Find where the given text appears and provide that cell's center as (X, Y) coordinate. 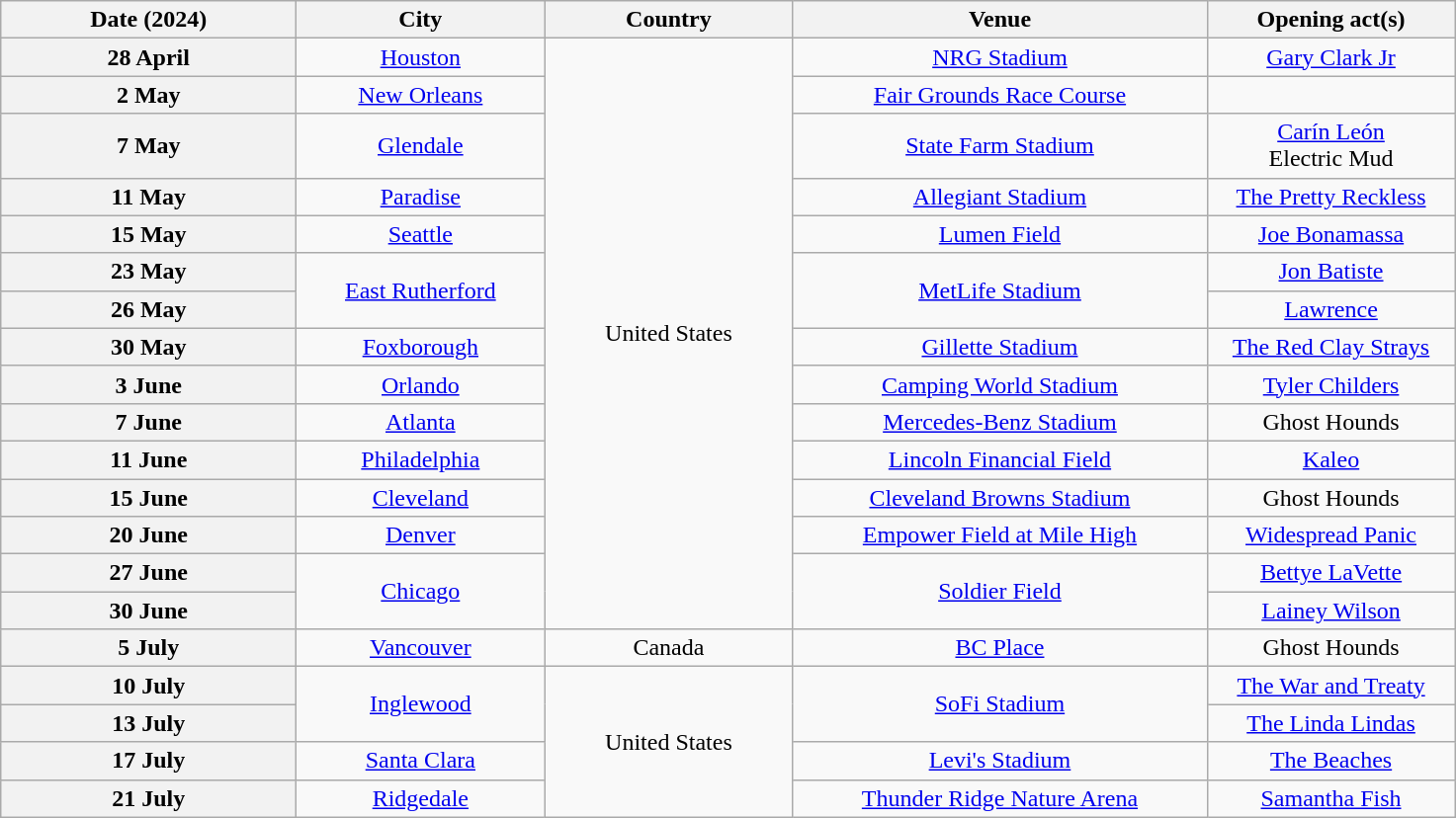
Empower Field at Mile High (1000, 535)
The Beaches (1330, 761)
Soldier Field (1000, 592)
Lainey Wilson (1330, 611)
Glendale (421, 146)
Houston (421, 57)
10 July (148, 686)
Lawrence (1330, 309)
State Farm Stadium (1000, 146)
Bettye LaVette (1330, 573)
20 June (148, 535)
Inglewood (421, 704)
11 June (148, 459)
Santa Clara (421, 761)
MetLife Stadium (1000, 290)
Widespread Panic (1330, 535)
New Orleans (421, 95)
Cleveland Browns Stadium (1000, 497)
17 July (148, 761)
BC Place (1000, 648)
Thunder Ridge Nature Arena (1000, 798)
Kaleo (1330, 459)
Tyler Childers (1330, 384)
2 May (148, 95)
East Rutherford (421, 290)
Seattle (421, 234)
Chicago (421, 592)
3 June (148, 384)
Orlando (421, 384)
30 June (148, 611)
30 May (148, 347)
Atlanta (421, 422)
7 May (148, 146)
Canada (668, 648)
SoFi Stadium (1000, 704)
The Red Clay Strays (1330, 347)
City (421, 20)
NRG Stadium (1000, 57)
Samantha Fish (1330, 798)
Paradise (421, 197)
The War and Treaty (1330, 686)
Allegiant Stadium (1000, 197)
Date (2024) (148, 20)
Foxborough (421, 347)
15 June (148, 497)
7 June (148, 422)
Carín LeónElectric Mud (1330, 146)
23 May (148, 272)
21 July (148, 798)
28 April (148, 57)
Camping World Stadium (1000, 384)
Lumen Field (1000, 234)
26 May (148, 309)
27 June (148, 573)
13 July (148, 723)
Mercedes-Benz Stadium (1000, 422)
Fair Grounds Race Course (1000, 95)
Cleveland (421, 497)
11 May (148, 197)
Philadelphia (421, 459)
Country (668, 20)
15 May (148, 234)
Opening act(s) (1330, 20)
Vancouver (421, 648)
Joe Bonamassa (1330, 234)
Jon Batiste (1330, 272)
Denver (421, 535)
Gary Clark Jr (1330, 57)
Lincoln Financial Field (1000, 459)
The Linda Lindas (1330, 723)
Venue (1000, 20)
Levi's Stadium (1000, 761)
The Pretty Reckless (1330, 197)
Gillette Stadium (1000, 347)
5 July (148, 648)
Ridgedale (421, 798)
